Detect which cell encompasses the target text, then output its (x, y) center coordinate. 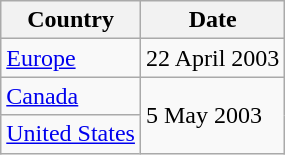
Country (71, 20)
5 May 2003 (212, 115)
Date (212, 20)
22 April 2003 (212, 58)
United States (71, 134)
Europe (71, 58)
Canada (71, 96)
